Capture the cell that displays the provided text and extract its (X, Y) central coordinate. 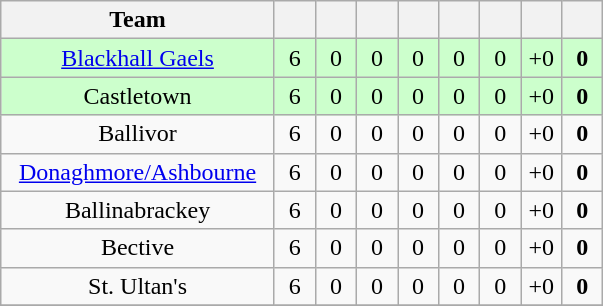
Donaghmore/Ashbourne (138, 172)
Bective (138, 248)
Ballinabrackey (138, 210)
Team (138, 20)
Blackhall Gaels (138, 58)
Castletown (138, 96)
Ballivor (138, 134)
St. Ultan's (138, 286)
